For the text-containing cell, return its midpoint in [x, y] coordinate format. 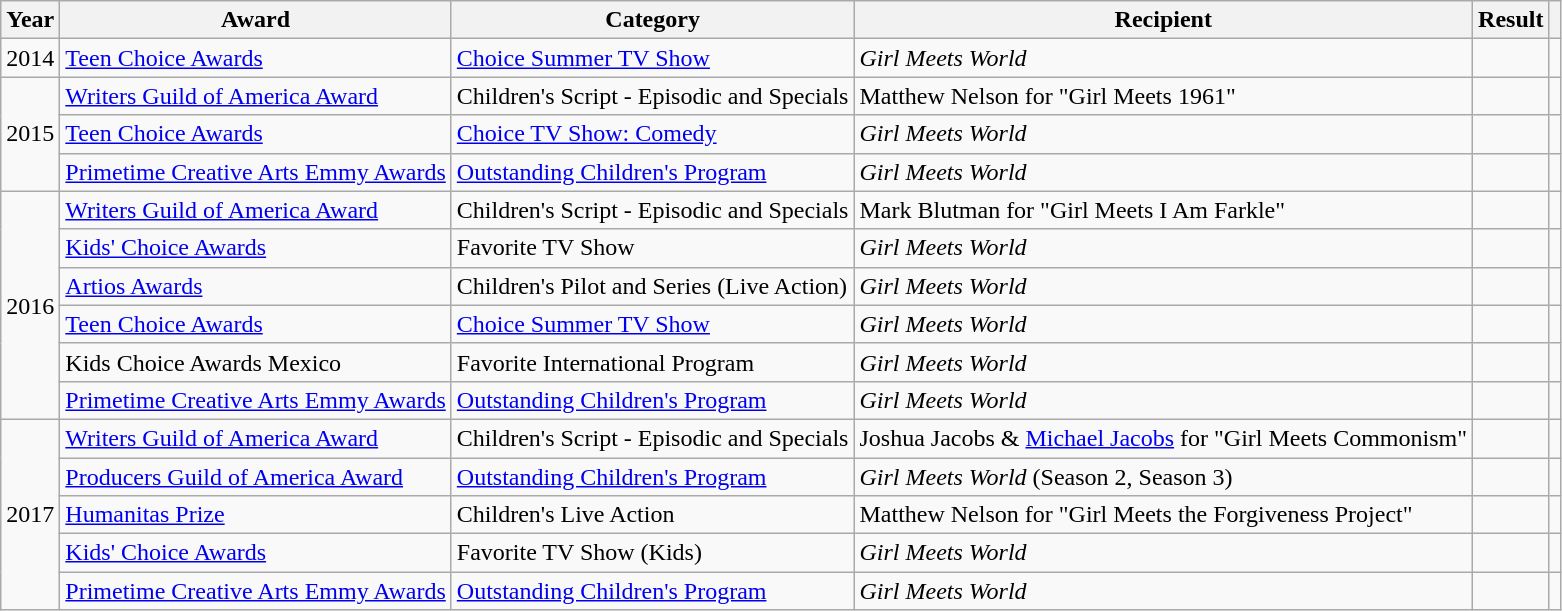
Choice TV Show: Comedy [652, 134]
2014 [30, 58]
Result [1511, 20]
Matthew Nelson for "Girl Meets 1961" [1164, 96]
Category [652, 20]
Recipient [1164, 20]
Children's Pilot and Series (Live Action) [652, 286]
Girl Meets World (Season 2, Season 3) [1164, 477]
Producers Guild of America Award [256, 477]
Favorite TV Show (Kids) [652, 553]
Award [256, 20]
Joshua Jacobs & Michael Jacobs for "Girl Meets Commonism" [1164, 438]
Humanitas Prize [256, 515]
2015 [30, 134]
2016 [30, 305]
Matthew Nelson for "Girl Meets the Forgiveness Project" [1164, 515]
Favorite International Program [652, 362]
Artios Awards [256, 286]
Children's Live Action [652, 515]
Year [30, 20]
2017 [30, 514]
Kids Choice Awards Mexico [256, 362]
Mark Blutman for "Girl Meets I Am Farkle" [1164, 210]
Favorite TV Show [652, 248]
